For the text-containing cell, return its midpoint in [X, Y] coordinate format. 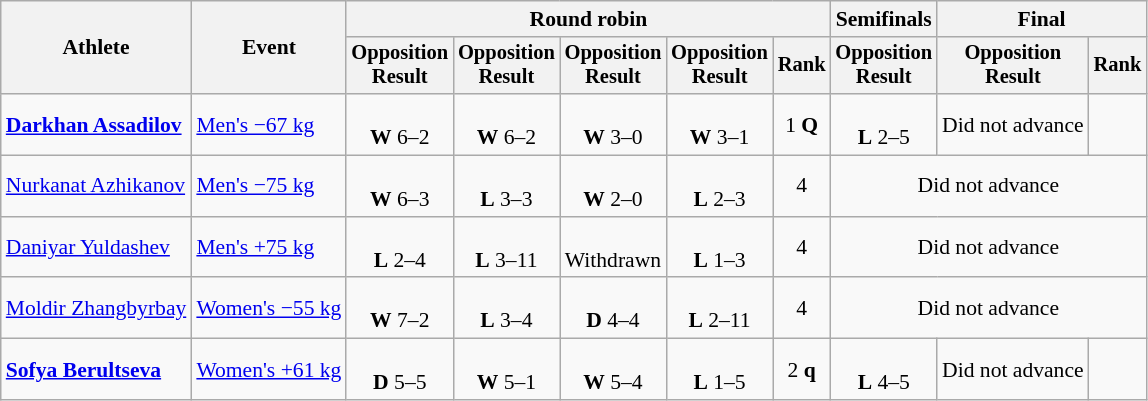
W 2–0 [614, 186]
W 6–3 [400, 186]
L 4–5 [884, 370]
1 Q [802, 124]
Women's −55 kg [268, 308]
L 3–11 [506, 248]
Round robin [588, 19]
Withdrawn [614, 248]
L 1–3 [720, 248]
W 7–2 [400, 308]
Nurkanat Azhikanov [96, 186]
L 3–3 [506, 186]
Final [1042, 19]
L 1–5 [720, 370]
L 2–4 [400, 248]
W 3–1 [720, 124]
L 2–3 [720, 186]
Sofya Berultseva [96, 370]
L 2–5 [884, 124]
W 3–0 [614, 124]
W 5–1 [506, 370]
L 2–11 [720, 308]
Men's −67 kg [268, 124]
L 3–4 [506, 308]
Men's +75 kg [268, 248]
Moldir Zhangbyrbay [96, 308]
2 q [802, 370]
D 5–5 [400, 370]
Daniyar Yuldashev [96, 248]
Darkhan Assadilov [96, 124]
Women's +61 kg [268, 370]
Event [268, 48]
Semifinals [884, 19]
Athlete [96, 48]
W 5–4 [614, 370]
Men's −75 kg [268, 186]
D 4–4 [614, 308]
